Determine the (x, y) coordinate at the center of the cell enclosing the given text.  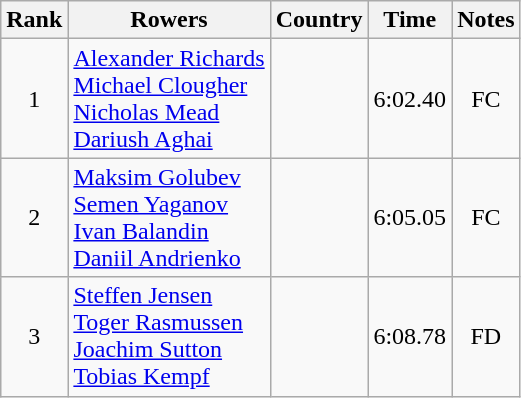
Maksim GolubevSemen YaganovIvan BalandinDaniil Andrienko (169, 218)
6:02.40 (410, 98)
6:08.78 (410, 336)
1 (34, 98)
Steffen JensenToger RasmussenJoachim SuttonTobias Kempf (169, 336)
Time (410, 20)
2 (34, 218)
Alexander RichardsMichael ClougherNicholas MeadDariush Aghai (169, 98)
3 (34, 336)
FD (486, 336)
Notes (486, 20)
Rowers (169, 20)
Rank (34, 20)
Country (319, 20)
6:05.05 (410, 218)
